Provide the (x, y) coordinate of the cell's center where the given text is located.  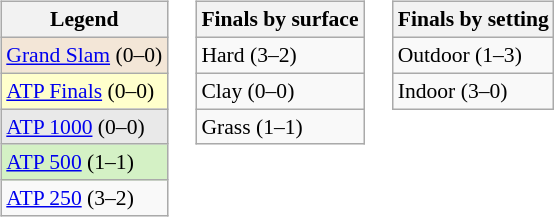
ATP 500 (1–1) (84, 162)
ATP 250 (3–2) (84, 198)
Hard (3–2) (280, 55)
Legend (84, 20)
Grand Slam (0–0) (84, 55)
ATP Finals (0–0) (84, 91)
Outdoor (1–3) (474, 55)
Finals by setting (474, 20)
Grass (1–1) (280, 127)
Finals by surface (280, 20)
ATP 1000 (0–0) (84, 127)
Indoor (3–0) (474, 91)
Clay (0–0) (280, 91)
